Provide the [X, Y] coordinate of the cell's center where the given text is located.  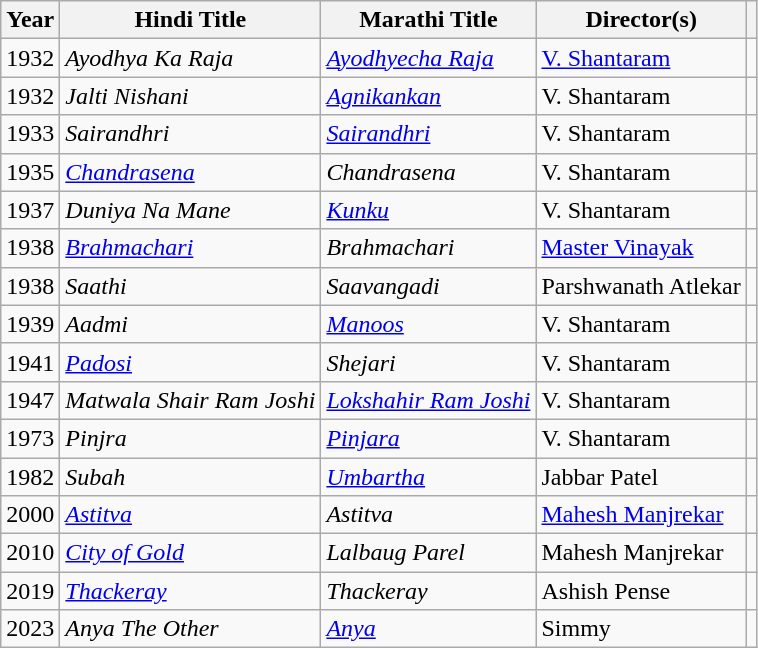
Duniya Na Mane [190, 210]
Year [30, 20]
Anya The Other [190, 629]
Matwala Shair Ram Joshi [190, 400]
1933 [30, 134]
Shejari [428, 362]
Ayodhya Ka Raja [190, 58]
1982 [30, 477]
Pinjara [428, 438]
Saavangadi [428, 286]
Pinjra [190, 438]
City of Gold [190, 553]
2000 [30, 515]
1935 [30, 172]
Ashish Pense [641, 591]
1941 [30, 362]
Simmy [641, 629]
Hindi Title [190, 20]
1937 [30, 210]
Aadmi [190, 324]
1973 [30, 438]
Padosi [190, 362]
Parshwanath Atlekar [641, 286]
Director(s) [641, 20]
Marathi Title [428, 20]
2010 [30, 553]
Lalbaug Parel [428, 553]
2019 [30, 591]
Manoos [428, 324]
Master Vinayak [641, 248]
Anya [428, 629]
Jalti Nishani [190, 96]
Subah [190, 477]
1947 [30, 400]
1939 [30, 324]
Jabbar Patel [641, 477]
Ayodhyecha Raja [428, 58]
Lokshahir Ram Joshi [428, 400]
Umbartha [428, 477]
Saathi [190, 286]
2023 [30, 629]
Agnikankan [428, 96]
Kunku [428, 210]
